Capture the cell that displays the provided text and extract its [X, Y] central coordinate. 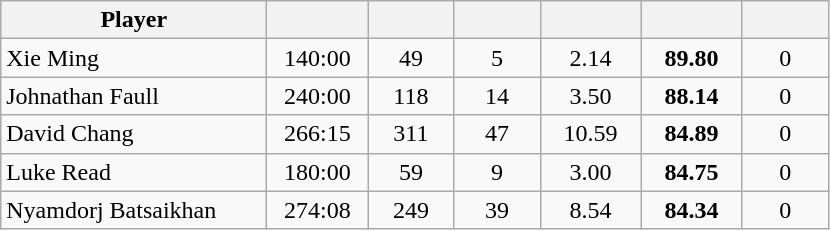
180:00 [318, 172]
47 [497, 134]
Johnathan Faull [134, 96]
3.50 [590, 96]
David Chang [134, 134]
84.75 [692, 172]
Xie Ming [134, 58]
84.34 [692, 210]
59 [411, 172]
8.54 [590, 210]
9 [497, 172]
88.14 [692, 96]
249 [411, 210]
89.80 [692, 58]
3.00 [590, 172]
14 [497, 96]
240:00 [318, 96]
118 [411, 96]
39 [497, 210]
311 [411, 134]
274:08 [318, 210]
49 [411, 58]
Nyamdorj Batsaikhan [134, 210]
84.89 [692, 134]
140:00 [318, 58]
266:15 [318, 134]
5 [497, 58]
Player [134, 20]
2.14 [590, 58]
Luke Read [134, 172]
10.59 [590, 134]
